Identify which cell holds the provided text, then report its (x, y) central coordinate. 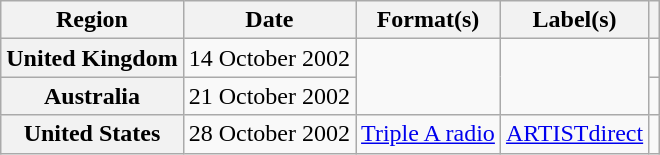
Triple A radio (428, 134)
Label(s) (574, 20)
14 October 2002 (269, 58)
United States (92, 134)
Region (92, 20)
28 October 2002 (269, 134)
Date (269, 20)
Australia (92, 96)
21 October 2002 (269, 96)
United Kingdom (92, 58)
Format(s) (428, 20)
ARTISTdirect (574, 134)
